Detect which cell encompasses the target text, then output its [X, Y] center coordinate. 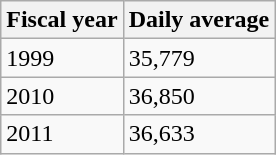
Daily average [199, 20]
1999 [62, 58]
36,633 [199, 134]
Fiscal year [62, 20]
35,779 [199, 58]
2011 [62, 134]
36,850 [199, 96]
2010 [62, 96]
